Detect which cell encompasses the target text, then output its [x, y] center coordinate. 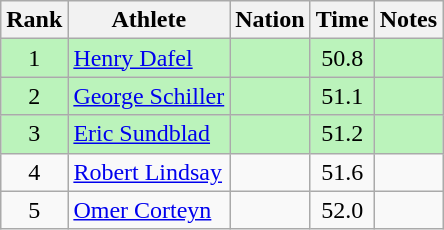
5 [34, 210]
Robert Lindsay [149, 172]
50.8 [342, 58]
51.2 [342, 134]
4 [34, 172]
Nation [270, 20]
Notes [408, 20]
Henry Dafel [149, 58]
3 [34, 134]
Omer Corteyn [149, 210]
1 [34, 58]
Eric Sundblad [149, 134]
Time [342, 20]
52.0 [342, 210]
Athlete [149, 20]
51.6 [342, 172]
George Schiller [149, 96]
Rank [34, 20]
51.1 [342, 96]
2 [34, 96]
